Determine the [x, y] coordinate at the center of the cell enclosing the given text.  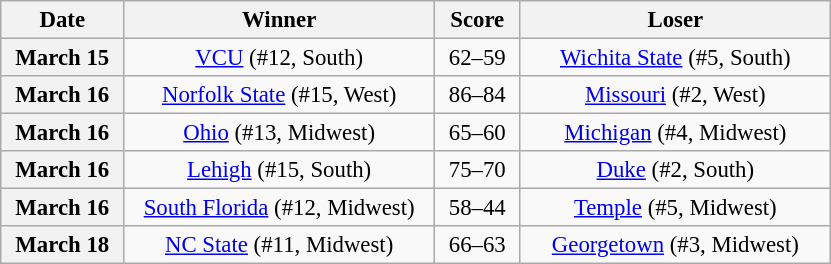
VCU (#12, South) [280, 58]
58–44 [477, 208]
Duke (#2, South) [676, 170]
75–70 [477, 170]
Date [62, 20]
Norfolk State (#15, West) [280, 95]
Ohio (#13, Midwest) [280, 133]
Georgetown (#3, Midwest) [676, 245]
Temple (#5, Midwest) [676, 208]
South Florida (#12, Midwest) [280, 208]
Loser [676, 20]
62–59 [477, 58]
66–63 [477, 245]
March 15 [62, 58]
Score [477, 20]
86–84 [477, 95]
65–60 [477, 133]
Lehigh (#15, South) [280, 170]
Winner [280, 20]
Michigan (#4, Midwest) [676, 133]
March 18 [62, 245]
NC State (#11, Midwest) [280, 245]
Wichita State (#5, South) [676, 58]
Missouri (#2, West) [676, 95]
